Find where the given text appears and provide that cell's center as [x, y] coordinate. 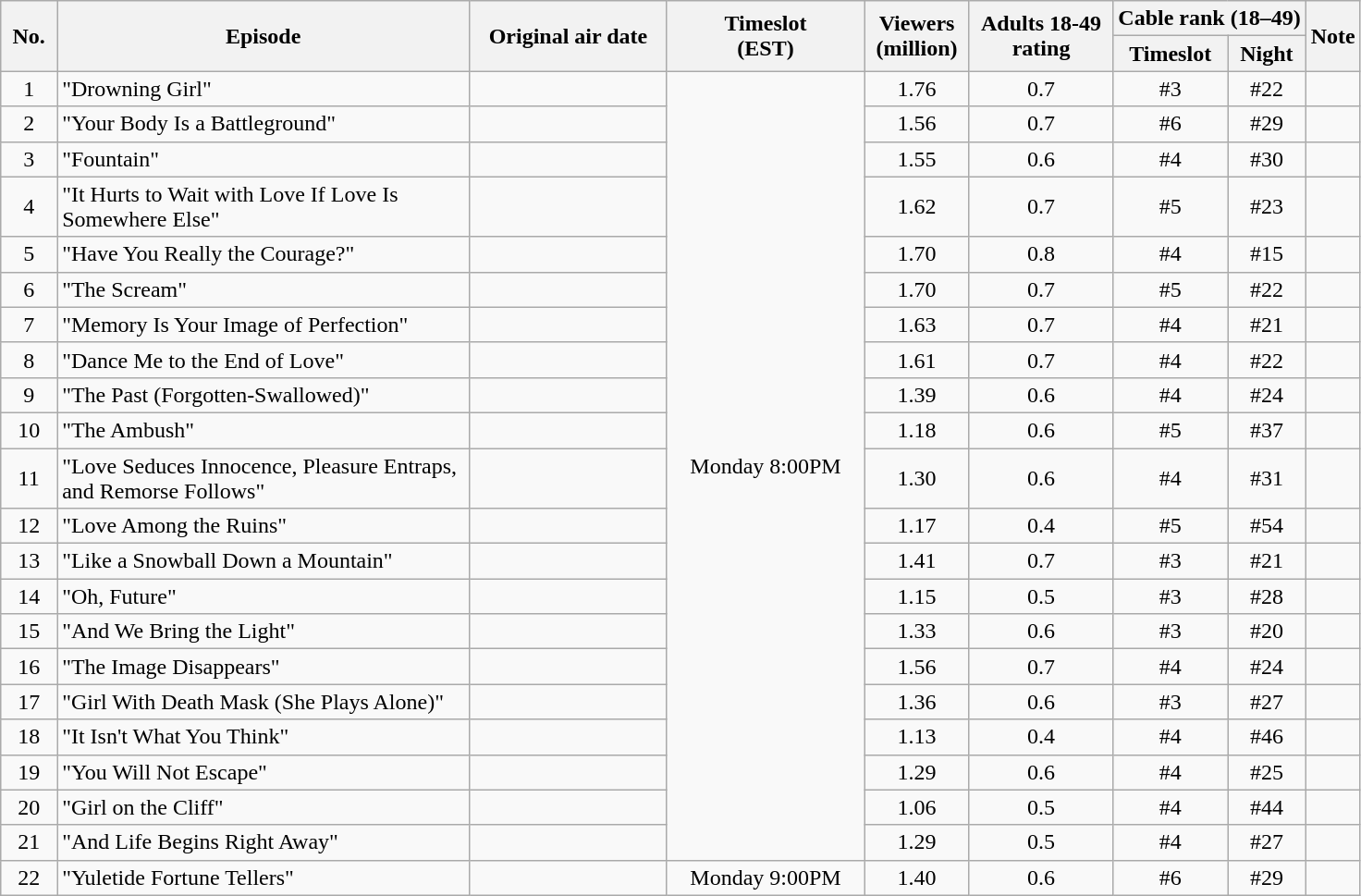
2 [30, 124]
11 [30, 477]
Note [1333, 36]
19 [30, 772]
"Yuletide Fortune Tellers" [264, 878]
"The Past (Forgotten-Swallowed)" [264, 395]
"Love Among the Ruins" [264, 526]
"Fountain" [264, 159]
15 [30, 632]
Cable rank (18–49) [1209, 18]
22 [30, 878]
3 [30, 159]
"Have You Really the Courage?" [264, 254]
1.13 [917, 737]
Timeslot [1171, 54]
"It Isn't What You Think" [264, 737]
#25 [1267, 772]
Monday 9:00PM [766, 878]
"Memory Is Your Image of Perfection" [264, 325]
1.41 [917, 561]
Viewers(million) [917, 36]
Night [1267, 54]
"It Hurts to Wait with Love If Love Is Somewhere Else" [264, 207]
14 [30, 596]
1.17 [917, 526]
Timeslot(EST) [766, 36]
"Drowning Girl" [264, 89]
8 [30, 360]
1.55 [917, 159]
#44 [1267, 807]
"You Will Not Escape" [264, 772]
#30 [1267, 159]
17 [30, 702]
"Like a Snowball Down a Mountain" [264, 561]
#54 [1267, 526]
6 [30, 289]
7 [30, 325]
1.63 [917, 325]
Monday 8:00PM [766, 466]
1.06 [917, 807]
18 [30, 737]
1.30 [917, 477]
1.15 [917, 596]
20 [30, 807]
1.18 [917, 430]
1.76 [917, 89]
#20 [1267, 632]
#15 [1267, 254]
"Love Seduces Innocence, Pleasure Entraps, and Remorse Follows" [264, 477]
Original air date [569, 36]
1 [30, 89]
"Dance Me to the End of Love" [264, 360]
1.61 [917, 360]
"The Ambush" [264, 430]
16 [30, 667]
#23 [1267, 207]
1.40 [917, 878]
"Girl on the Cliff" [264, 807]
13 [30, 561]
#37 [1267, 430]
Adults 18-49rating [1041, 36]
#46 [1267, 737]
"The Scream" [264, 289]
"Girl With Death Mask (She Plays Alone)" [264, 702]
21 [30, 842]
#31 [1267, 477]
12 [30, 526]
"And Life Begins Right Away" [264, 842]
1.39 [917, 395]
1.36 [917, 702]
9 [30, 395]
1.62 [917, 207]
0.8 [1041, 254]
10 [30, 430]
"The Image Disappears" [264, 667]
#28 [1267, 596]
1.33 [917, 632]
5 [30, 254]
No. [30, 36]
Episode [264, 36]
"Oh, Future" [264, 596]
4 [30, 207]
"And We Bring the Light" [264, 632]
"Your Body Is a Battleground" [264, 124]
